Identify which cell holds the provided text, then report its (x, y) central coordinate. 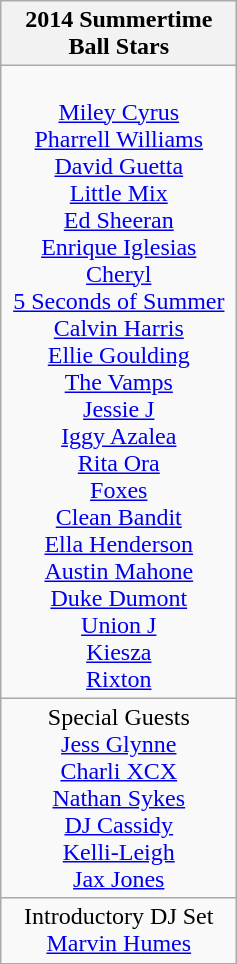
Introductory DJ SetMarvin Humes (119, 930)
Special GuestsJess Glynne Charli XCX Nathan Sykes DJ Cassidy Kelli-Leigh Jax Jones (119, 798)
2014 Summertime Ball Stars (119, 34)
